Identify which cell holds the provided text, then report its (X, Y) central coordinate. 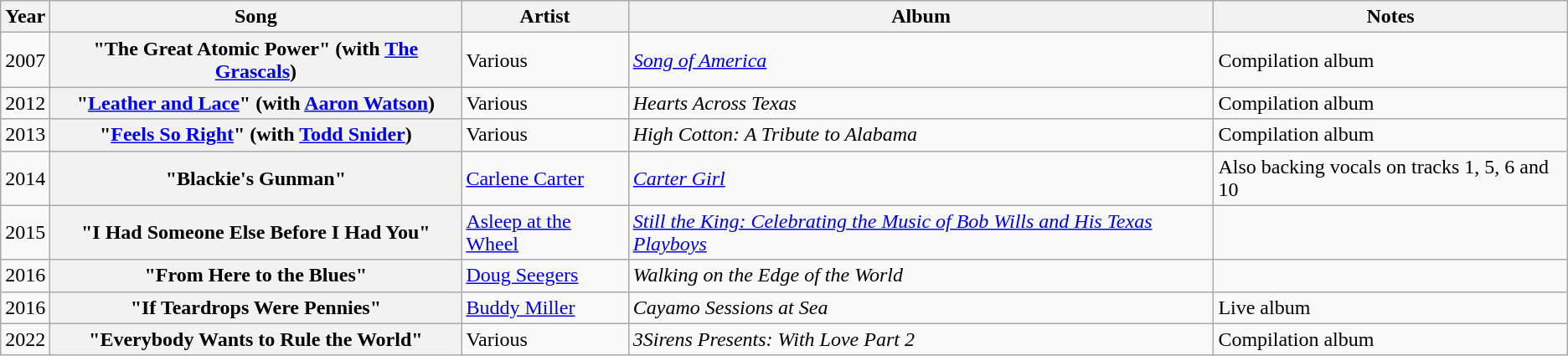
Carter Girl (921, 178)
3Sirens Presents: With Love Part 2 (921, 339)
Still the King: Celebrating the Music of Bob Wills and His Texas Playboys (921, 233)
Also backing vocals on tracks 1, 5, 6 and 10 (1390, 178)
Buddy Miller (544, 307)
"Leather and Lace" (with Aaron Watson) (256, 103)
2013 (25, 135)
Asleep at the Wheel (544, 233)
"Blackie's Gunman" (256, 178)
"Feels So Right" (with Todd Snider) (256, 135)
Song (256, 17)
"Everybody Wants to Rule the World" (256, 339)
2015 (25, 233)
Hearts Across Texas (921, 103)
Notes (1390, 17)
2012 (25, 103)
2014 (25, 178)
"I Had Someone Else Before I Had You" (256, 233)
2022 (25, 339)
Cayamo Sessions at Sea (921, 307)
Year (25, 17)
"If Teardrops Were Pennies" (256, 307)
"The Great Atomic Power" (with The Grascals) (256, 60)
High Cotton: A Tribute to Alabama (921, 135)
Album (921, 17)
Carlene Carter (544, 178)
Song of America (921, 60)
2007 (25, 60)
Doug Seegers (544, 276)
Artist (544, 17)
Walking on the Edge of the World (921, 276)
Live album (1390, 307)
"From Here to the Blues" (256, 276)
